From the cell containing the given text, extract its center point as (x, y) coordinate. 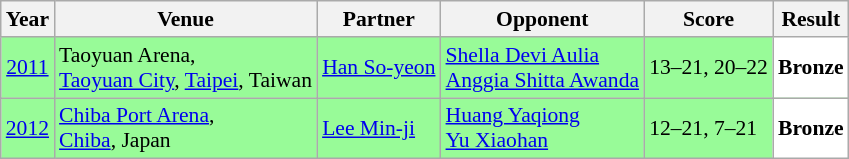
Partner (378, 19)
Chiba Port Arena,Chiba, Japan (186, 128)
2011 (28, 68)
Venue (186, 19)
Opponent (543, 19)
12–21, 7–21 (708, 128)
Han So-yeon (378, 68)
Shella Devi Aulia Anggia Shitta Awanda (543, 68)
Year (28, 19)
Score (708, 19)
Taoyuan Arena,Taoyuan City, Taipei, Taiwan (186, 68)
Lee Min-ji (378, 128)
13–21, 20–22 (708, 68)
2012 (28, 128)
Result (811, 19)
Huang Yaqiong Yu Xiaohan (543, 128)
